Search for the cell housing the specified text and yield its (x, y) center coordinate. 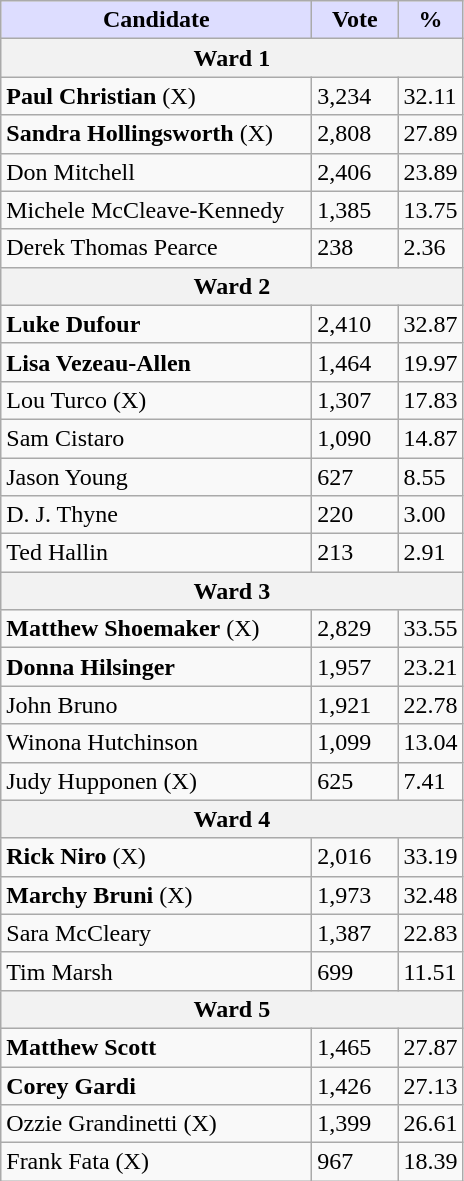
Corey Gardi (156, 1085)
1,387 (355, 933)
Ward 3 (232, 591)
220 (355, 515)
2.36 (430, 248)
33.55 (430, 629)
Ward 4 (232, 819)
1,426 (355, 1085)
2,808 (355, 134)
32.11 (430, 96)
22.78 (430, 705)
32.48 (430, 895)
27.87 (430, 1047)
1,090 (355, 438)
13.75 (430, 210)
26.61 (430, 1124)
Ozzie Grandinetti (X) (156, 1124)
Marchy Bruni (X) (156, 895)
2.91 (430, 553)
8.55 (430, 477)
699 (355, 971)
Ward 2 (232, 286)
238 (355, 248)
627 (355, 477)
Ward 5 (232, 1009)
Sara McCleary (156, 933)
Ted Hallin (156, 553)
Matthew Shoemaker (X) (156, 629)
32.87 (430, 324)
Don Mitchell (156, 172)
2,406 (355, 172)
Tim Marsh (156, 971)
1,099 (355, 743)
Michele McCleave-Kennedy (156, 210)
Ward 1 (232, 58)
Vote (355, 20)
Judy Hupponen (X) (156, 781)
1,399 (355, 1124)
27.13 (430, 1085)
7.41 (430, 781)
Lisa Vezeau-Allen (156, 362)
Derek Thomas Pearce (156, 248)
1,465 (355, 1047)
Jason Young (156, 477)
18.39 (430, 1162)
213 (355, 553)
Matthew Scott (156, 1047)
1,307 (355, 400)
Paul Christian (X) (156, 96)
John Bruno (156, 705)
23.21 (430, 667)
Sam Cistaro (156, 438)
967 (355, 1162)
22.83 (430, 933)
19.97 (430, 362)
23.89 (430, 172)
Sandra Hollingsworth (X) (156, 134)
1,385 (355, 210)
27.89 (430, 134)
33.19 (430, 857)
3,234 (355, 96)
3.00 (430, 515)
1,464 (355, 362)
Lou Turco (X) (156, 400)
1,957 (355, 667)
2,410 (355, 324)
Luke Dufour (156, 324)
Candidate (156, 20)
17.83 (430, 400)
2,829 (355, 629)
Donna Hilsinger (156, 667)
% (430, 20)
1,921 (355, 705)
625 (355, 781)
Frank Fata (X) (156, 1162)
D. J. Thyne (156, 515)
11.51 (430, 971)
Rick Niro (X) (156, 857)
13.04 (430, 743)
Winona Hutchinson (156, 743)
14.87 (430, 438)
1,973 (355, 895)
2,016 (355, 857)
